Output the (X, Y) coordinate of the center of the cell containing the given text.  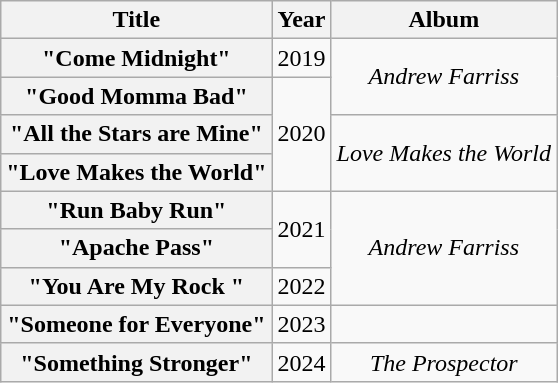
The Prospector (444, 362)
"All the Stars are Mine" (136, 134)
Title (136, 20)
"Love Makes the World" (136, 172)
Year (302, 20)
2020 (302, 134)
2022 (302, 286)
2019 (302, 58)
"Someone for Everyone" (136, 324)
"Run Baby Run" (136, 210)
"You Are My Rock " (136, 286)
"Something Stronger" (136, 362)
Album (444, 20)
2024 (302, 362)
"Come Midnight" (136, 58)
"Apache Pass" (136, 248)
2021 (302, 229)
"Good Momma Bad" (136, 96)
Love Makes the World (444, 153)
2023 (302, 324)
